Output the (X, Y) coordinate of the center of the cell containing the given text.  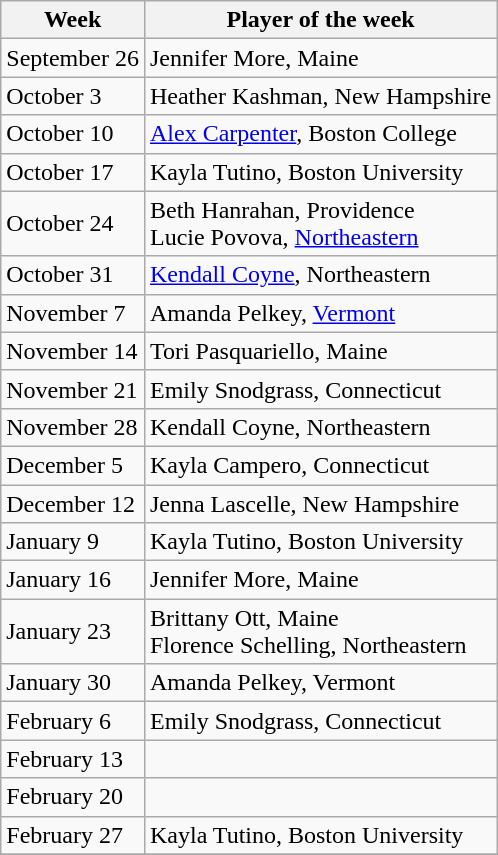
Jenna Lascelle, New Hampshire (320, 503)
October 31 (73, 275)
January 30 (73, 683)
February 20 (73, 797)
November 14 (73, 351)
December 5 (73, 465)
January 16 (73, 580)
Brittany Ott, MaineFlorence Schelling, Northeastern (320, 632)
Alex Carpenter, Boston College (320, 134)
Heather Kashman, New Hampshire (320, 96)
Tori Pasquariello, Maine (320, 351)
November 28 (73, 427)
February 6 (73, 721)
October 17 (73, 172)
January 9 (73, 542)
Player of the week (320, 20)
October 24 (73, 224)
Beth Hanrahan, ProvidenceLucie Povova, Northeastern (320, 224)
October 10 (73, 134)
February 27 (73, 835)
November 7 (73, 313)
February 13 (73, 759)
December 12 (73, 503)
Kayla Campero, Connecticut (320, 465)
November 21 (73, 389)
January 23 (73, 632)
September 26 (73, 58)
Week (73, 20)
October 3 (73, 96)
